From the cell containing the given text, extract its center point as [X, Y] coordinate. 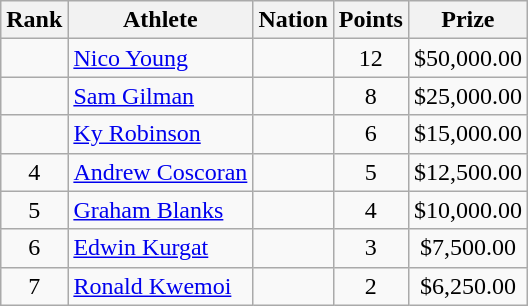
$50,000.00 [468, 58]
2 [370, 286]
Athlete [160, 20]
8 [370, 96]
7 [34, 286]
$15,000.00 [468, 134]
Nico Young [160, 58]
Ky Robinson [160, 134]
$7,500.00 [468, 248]
Sam Gilman [160, 96]
Rank [34, 20]
Prize [468, 20]
Andrew Coscoran [160, 172]
3 [370, 248]
Edwin Kurgat [160, 248]
Ronald Kwemoi [160, 286]
$25,000.00 [468, 96]
Graham Blanks [160, 210]
Nation [293, 20]
$6,250.00 [468, 286]
Points [370, 20]
$10,000.00 [468, 210]
$12,500.00 [468, 172]
12 [370, 58]
